Return (x, y) of the center of cell containing provided text 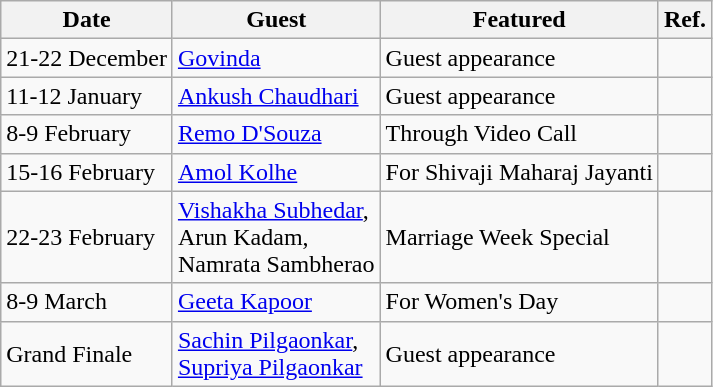
Amol Kolhe (276, 172)
For Shivaji Maharaj Jayanti (519, 172)
Govinda (276, 58)
Sachin Pilgaonkar, Supriya Pilgaonkar (276, 354)
Grand Finale (87, 354)
Ankush Chaudhari (276, 96)
22-23 February (87, 237)
Through Video Call (519, 134)
Featured (519, 20)
Marriage Week Special (519, 237)
Date (87, 20)
Guest (276, 20)
15-16 February (87, 172)
8-9 March (87, 302)
8-9 February (87, 134)
For Women's Day (519, 302)
Remo D'Souza (276, 134)
11-12 January (87, 96)
Vishakha Subhedar, Arun Kadam, Namrata Sambherao (276, 237)
21-22 December (87, 58)
Geeta Kapoor (276, 302)
Ref. (684, 20)
